Capture the cell that displays the provided text and extract its [X, Y] central coordinate. 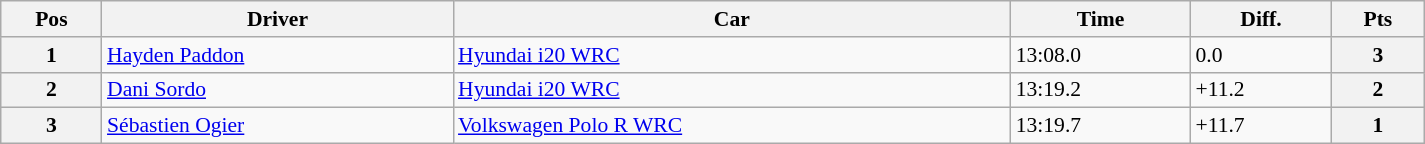
Dani Sordo [278, 90]
Pos [52, 19]
0.0 [1260, 55]
Volkswagen Polo R WRC [732, 126]
Driver [278, 19]
13:08.0 [1101, 55]
13:19.7 [1101, 126]
13:19.2 [1101, 90]
Pts [1378, 19]
+11.2 [1260, 90]
Hayden Paddon [278, 55]
Diff. [1260, 19]
Car [732, 19]
+11.7 [1260, 126]
Time [1101, 19]
Sébastien Ogier [278, 126]
